Pinpoint the cell where the given text exists, returning its [x, y] midpoint coordinate. 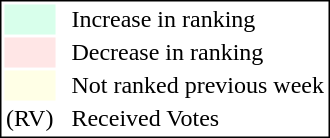
Not ranked previous week [198, 85]
Received Votes [198, 119]
(RV) [29, 119]
Decrease in ranking [198, 53]
Increase in ranking [198, 19]
